Scan for the cell matching the given text and deliver its [x, y] coordinate at center. 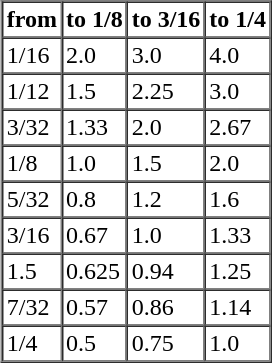
2.67 [238, 128]
0.57 [94, 308]
to 1/8 [94, 20]
3/16 [32, 236]
to 1/4 [238, 20]
5/32 [32, 200]
0.86 [166, 308]
0.5 [94, 344]
1/12 [32, 92]
from [32, 20]
1.25 [238, 272]
3/32 [32, 128]
0.94 [166, 272]
1.14 [238, 308]
to 3/16 [166, 20]
0.67 [94, 236]
1/16 [32, 56]
4.0 [238, 56]
1.2 [166, 200]
0.625 [94, 272]
7/32 [32, 308]
2.25 [166, 92]
1/4 [32, 344]
0.8 [94, 200]
1/8 [32, 164]
0.75 [166, 344]
1.6 [238, 200]
